Provide the [x, y] coordinate of the cell's center where the given text is located.  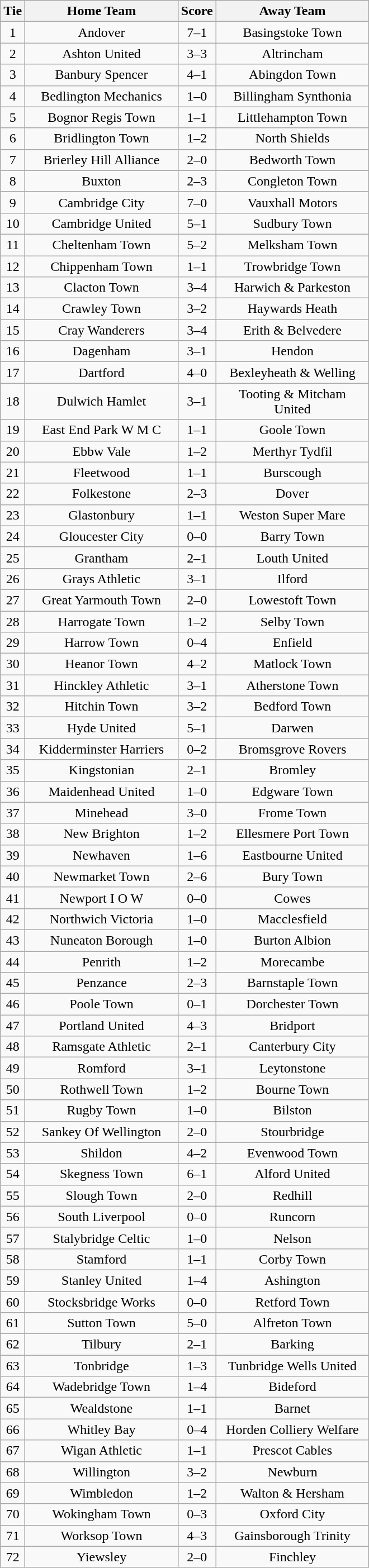
25 [13, 557]
Dagenham [102, 351]
Hyde United [102, 728]
24 [13, 536]
East End Park W M C [102, 430]
Shildon [102, 1153]
17 [13, 373]
54 [13, 1174]
Folkestone [102, 494]
Portland United [102, 1026]
Littlehampton Town [292, 117]
Tooting & Mitcham United [292, 401]
Ramsgate Athletic [102, 1047]
49 [13, 1068]
Barking [292, 1345]
Wadebridge Town [102, 1387]
Bilston [292, 1111]
Darwen [292, 728]
3 [13, 75]
Haywards Heath [292, 309]
69 [13, 1493]
Barry Town [292, 536]
9 [13, 202]
Gainsborough Trinity [292, 1536]
70 [13, 1514]
Harrow Town [102, 643]
Dartford [102, 373]
Kidderminster Harriers [102, 749]
Stalybridge Celtic [102, 1238]
Basingstoke Town [292, 32]
Bedford Town [292, 707]
Home Team [102, 11]
Dover [292, 494]
Altrincham [292, 54]
4–0 [197, 373]
Romford [102, 1068]
4 [13, 96]
46 [13, 1004]
Stanley United [102, 1280]
Penrith [102, 961]
21 [13, 473]
4–1 [197, 75]
59 [13, 1280]
Wimbledon [102, 1493]
Newmarket Town [102, 876]
Melksham Town [292, 245]
Barnstaple Town [292, 983]
Alford United [292, 1174]
Bridport [292, 1026]
Bridlington Town [102, 139]
Merthyr Tydfil [292, 451]
Harrogate Town [102, 622]
Kingstonian [102, 770]
Goole Town [292, 430]
13 [13, 288]
Morecambe [292, 961]
Ashton United [102, 54]
Poole Town [102, 1004]
Lowestoft Town [292, 600]
Congleton Town [292, 181]
50 [13, 1089]
40 [13, 876]
Heanor Town [102, 664]
31 [13, 685]
7 [13, 160]
15 [13, 330]
Minehead [102, 813]
Ebbw Vale [102, 451]
27 [13, 600]
Gloucester City [102, 536]
Ellesmere Port Town [292, 834]
Whitley Bay [102, 1429]
2 [13, 54]
60 [13, 1302]
Buxton [102, 181]
Eastbourne United [292, 855]
7–1 [197, 32]
Dulwich Hamlet [102, 401]
Redhill [292, 1195]
Yiewsley [102, 1557]
Tunbridge Wells United [292, 1366]
Penzance [102, 983]
Burscough [292, 473]
55 [13, 1195]
43 [13, 940]
Worksop Town [102, 1536]
12 [13, 266]
Fleetwood [102, 473]
2–6 [197, 876]
30 [13, 664]
Bury Town [292, 876]
Ilford [292, 579]
5–2 [197, 245]
South Liverpool [102, 1217]
Northwich Victoria [102, 919]
53 [13, 1153]
10 [13, 223]
39 [13, 855]
Harwich & Parkeston [292, 288]
52 [13, 1132]
11 [13, 245]
Horden Colliery Welfare [292, 1429]
64 [13, 1387]
42 [13, 919]
1 [13, 32]
Burton Albion [292, 940]
28 [13, 622]
Glastonbury [102, 515]
Grantham [102, 557]
68 [13, 1472]
Cheltenham Town [102, 245]
Matlock Town [292, 664]
Finchley [292, 1557]
Oxford City [292, 1514]
20 [13, 451]
58 [13, 1259]
Retford Town [292, 1302]
62 [13, 1345]
Clacton Town [102, 288]
Hinckley Athletic [102, 685]
6 [13, 139]
23 [13, 515]
0–3 [197, 1514]
Selby Town [292, 622]
18 [13, 401]
45 [13, 983]
Cray Wanderers [102, 330]
Cambridge City [102, 202]
48 [13, 1047]
Grays Athletic [102, 579]
Slough Town [102, 1195]
Bideford [292, 1387]
Away Team [292, 11]
56 [13, 1217]
1–6 [197, 855]
41 [13, 898]
8 [13, 181]
Cowes [292, 898]
Canterbury City [292, 1047]
Rothwell Town [102, 1089]
16 [13, 351]
Maidenhead United [102, 792]
Hendon [292, 351]
Banbury Spencer [102, 75]
Score [197, 11]
5 [13, 117]
Tonbridge [102, 1366]
Sutton Town [102, 1323]
Newburn [292, 1472]
Frome Town [292, 813]
7–0 [197, 202]
Great Yarmouth Town [102, 600]
35 [13, 770]
3–0 [197, 813]
Newport I O W [102, 898]
Leytonstone [292, 1068]
33 [13, 728]
5–0 [197, 1323]
36 [13, 792]
Stamford [102, 1259]
Andover [102, 32]
Skegness Town [102, 1174]
29 [13, 643]
Bromley [292, 770]
Vauxhall Motors [292, 202]
63 [13, 1366]
Enfield [292, 643]
Weston Super Mare [292, 515]
Sankey Of Wellington [102, 1132]
Wealdstone [102, 1408]
Ashington [292, 1280]
Chippenham Town [102, 266]
51 [13, 1111]
Sudbury Town [292, 223]
Tilbury [102, 1345]
32 [13, 707]
Tie [13, 11]
Stocksbridge Works [102, 1302]
Stourbridge [292, 1132]
Wokingham Town [102, 1514]
3–3 [197, 54]
Wigan Athletic [102, 1451]
Evenwood Town [292, 1153]
65 [13, 1408]
Brierley Hill Alliance [102, 160]
Bromsgrove Rovers [292, 749]
Prescot Cables [292, 1451]
Cambridge United [102, 223]
Erith & Belvedere [292, 330]
New Brighton [102, 834]
47 [13, 1026]
Runcorn [292, 1217]
1–3 [197, 1366]
Nuneaton Borough [102, 940]
44 [13, 961]
61 [13, 1323]
Bourne Town [292, 1089]
Bedworth Town [292, 160]
57 [13, 1238]
19 [13, 430]
Crawley Town [102, 309]
Willington [102, 1472]
14 [13, 309]
38 [13, 834]
0–1 [197, 1004]
Nelson [292, 1238]
Dorchester Town [292, 1004]
Macclesfield [292, 919]
22 [13, 494]
Abingdon Town [292, 75]
Corby Town [292, 1259]
Bognor Regis Town [102, 117]
37 [13, 813]
North Shields [292, 139]
Edgware Town [292, 792]
Bedlington Mechanics [102, 96]
71 [13, 1536]
0–2 [197, 749]
Rugby Town [102, 1111]
Newhaven [102, 855]
Trowbridge Town [292, 266]
34 [13, 749]
Hitchin Town [102, 707]
Louth United [292, 557]
66 [13, 1429]
6–1 [197, 1174]
26 [13, 579]
Alfreton Town [292, 1323]
Bexleyheath & Welling [292, 373]
Billingham Synthonia [292, 96]
67 [13, 1451]
72 [13, 1557]
Barnet [292, 1408]
Atherstone Town [292, 685]
Walton & Hersham [292, 1493]
